Extract the [X, Y] coordinate from the center of the cell holding the provided text.  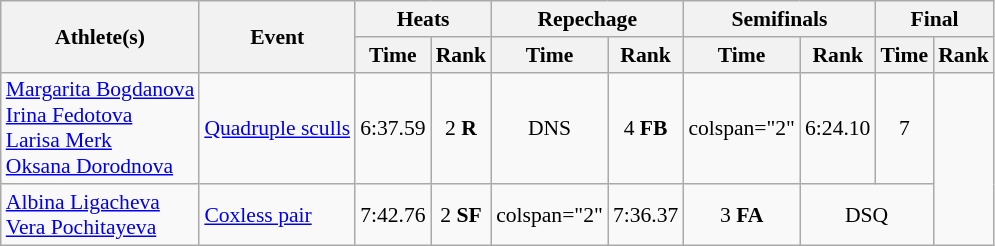
2 R [462, 128]
Margarita BogdanovaIrina FedotovaLarisa MerkOksana Dorodnova [100, 128]
2 SF [462, 216]
Semifinals [779, 19]
4 FB [646, 128]
6:37.59 [392, 128]
Quadruple sculls [277, 128]
Coxless pair [277, 216]
6:24.10 [838, 128]
Final [934, 19]
Event [277, 36]
DSQ [866, 216]
7:42.76 [392, 216]
Repechage [587, 19]
7:36.37 [646, 216]
Athlete(s) [100, 36]
3 FA [742, 216]
Heats [423, 19]
Albina LigachevaVera Pochitayeva [100, 216]
DNS [550, 128]
7 [904, 128]
